Return the (X, Y) coordinate for the center point of the cell that contains the specified text.  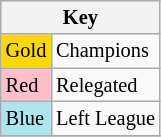
Blue (26, 118)
Gold (26, 51)
Key (80, 17)
Relegated (106, 85)
Left League (106, 118)
Champions (106, 51)
Red (26, 85)
